Pinpoint the cell where the given text exists, returning its (X, Y) midpoint coordinate. 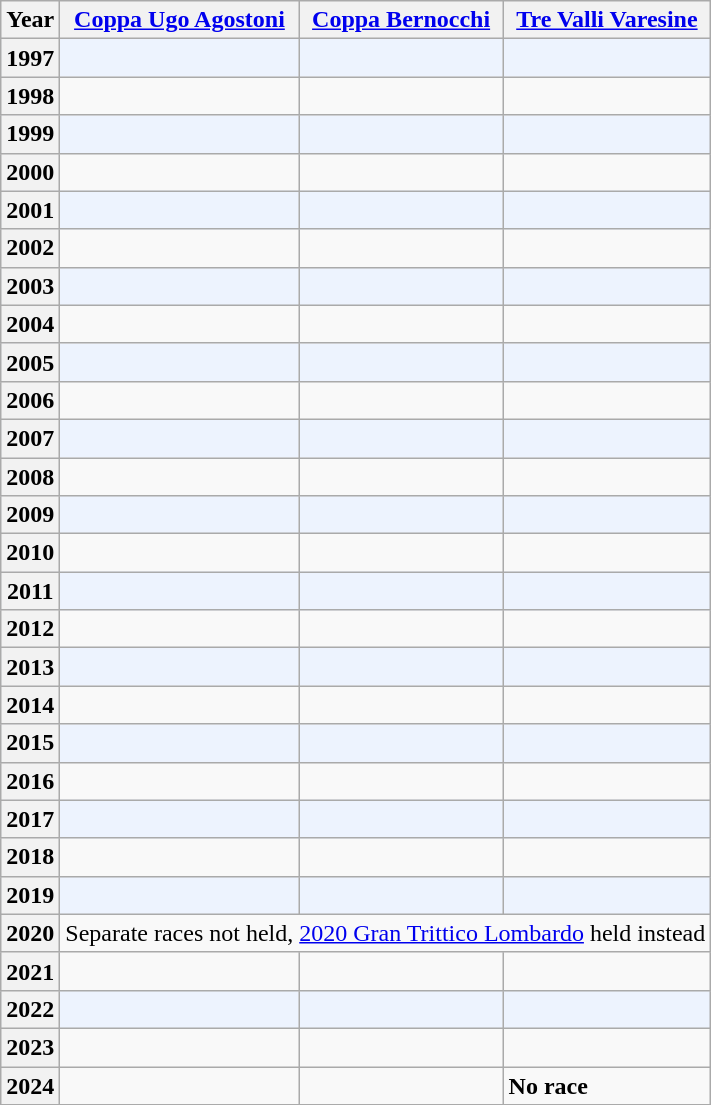
2017 (30, 819)
Coppa Bernocchi (401, 20)
2019 (30, 895)
2013 (30, 667)
Separate races not held, 2020 Gran Trittico Lombardo held instead (386, 933)
2009 (30, 515)
2004 (30, 324)
2000 (30, 172)
2014 (30, 705)
No race (607, 1085)
2018 (30, 857)
2010 (30, 553)
2022 (30, 1009)
2001 (30, 210)
Year (30, 20)
1999 (30, 134)
2015 (30, 743)
2007 (30, 438)
1997 (30, 58)
2011 (30, 591)
1998 (30, 96)
2021 (30, 971)
2024 (30, 1085)
2012 (30, 629)
2002 (30, 248)
2020 (30, 933)
2003 (30, 286)
2023 (30, 1047)
2005 (30, 362)
Coppa Ugo Agostoni (180, 20)
2008 (30, 477)
Tre Valli Varesine (607, 20)
2016 (30, 781)
2006 (30, 400)
